Return [x, y] of the center of cell containing provided text 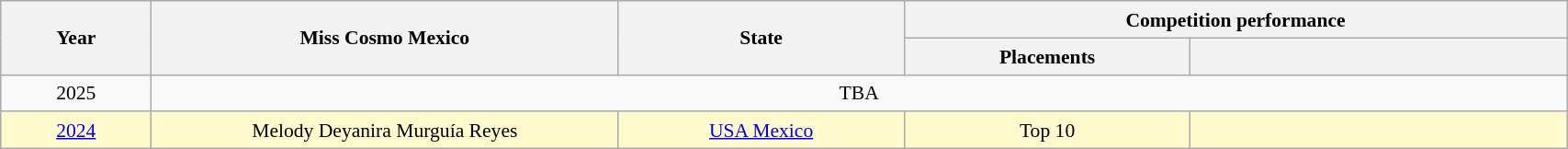
2025 [76, 93]
State [761, 38]
Top 10 [1047, 131]
TBA [860, 93]
USA Mexico [761, 131]
Year [76, 38]
Placements [1047, 56]
2024 [76, 131]
Miss Cosmo Mexico [385, 38]
Competition performance [1235, 19]
Melody Deyanira Murguía Reyes [385, 131]
